Locate the cell with the specified text and output its (x, y) center coordinate. 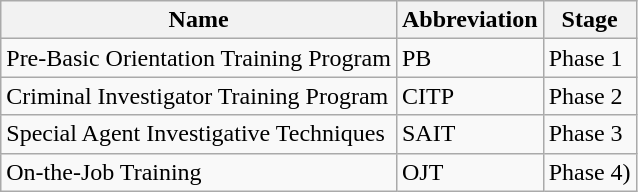
Pre-Basic Orientation Training Program (199, 58)
Criminal Investigator Training Program (199, 96)
CITP (470, 96)
Phase 1 (590, 58)
Phase 3 (590, 134)
Phase 2 (590, 96)
Stage (590, 20)
Name (199, 20)
Special Agent Investigative Techniques (199, 134)
Abbreviation (470, 20)
On-the-Job Training (199, 172)
Phase 4) (590, 172)
OJT (470, 172)
SAIT (470, 134)
PB (470, 58)
